For the text-containing cell, return its midpoint in (X, Y) coordinate format. 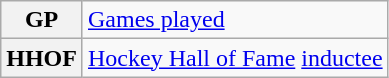
Hockey Hall of Fame inductee (235, 58)
Games played (235, 20)
GP (42, 20)
HHOF (42, 58)
